Determine the (X, Y) coordinate at the center of the cell enclosing the given text.  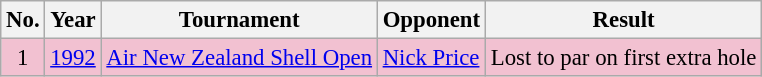
Lost to par on first extra hole (623, 58)
1992 (73, 58)
Nick Price (431, 58)
Air New Zealand Shell Open (239, 58)
Result (623, 20)
Tournament (239, 20)
Year (73, 20)
No. (23, 20)
1 (23, 58)
Opponent (431, 20)
